Extract the [x, y] coordinate from the center of the cell holding the provided text.  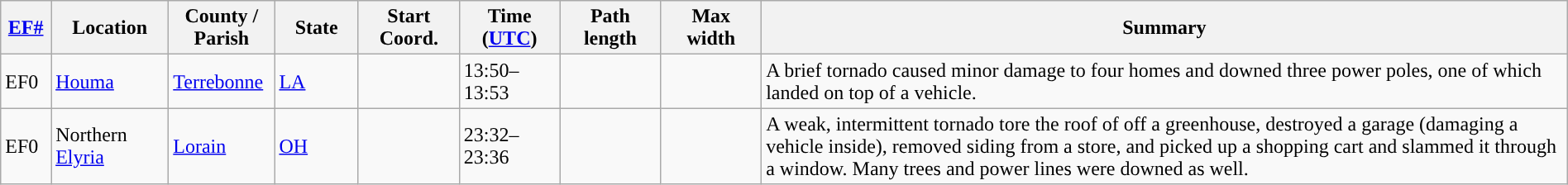
A brief tornado caused minor damage to four homes and downed three power poles, one of which landed on top of a vehicle. [1164, 81]
Houma [110, 81]
County / Parish [222, 28]
Path length [610, 28]
State [317, 28]
OH [317, 146]
13:50–13:53 [509, 81]
Location [110, 28]
Lorain [222, 146]
Terrebonne [222, 81]
Max width [711, 28]
Northern Elyria [110, 146]
23:32–23:36 [509, 146]
Summary [1164, 28]
LA [317, 81]
EF# [26, 28]
Start Coord. [409, 28]
Time (UTC) [509, 28]
